Determine the [x, y] coordinate at the center of the cell enclosing the given text.  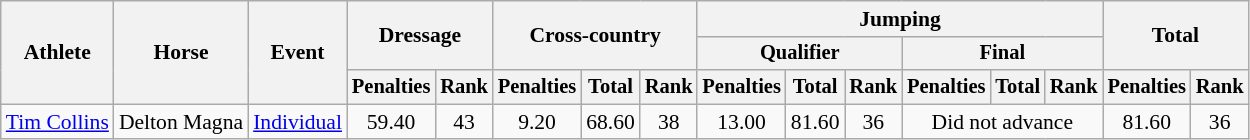
13.00 [741, 122]
38 [669, 122]
Individual [298, 122]
Final [1002, 54]
Did not advance [1002, 122]
Horse [181, 52]
9.20 [537, 122]
43 [464, 122]
68.60 [610, 122]
Jumping [900, 19]
Dressage [420, 36]
Cross-country [596, 36]
Qualifier [800, 54]
Athlete [58, 52]
Tim Collins [58, 122]
59.40 [391, 122]
Event [298, 52]
Delton Magna [181, 122]
